Locate the cell with the specified text and output its [X, Y] center coordinate. 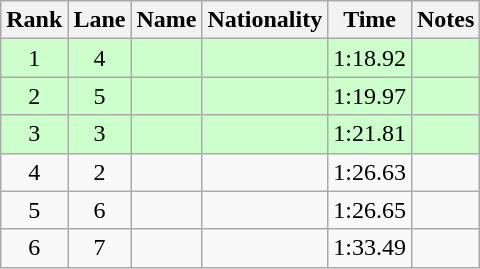
Time [370, 20]
1:21.81 [370, 134]
Rank [34, 20]
7 [100, 248]
Nationality [265, 20]
1:18.92 [370, 58]
Name [166, 20]
1:26.63 [370, 172]
1:19.97 [370, 96]
1:26.65 [370, 210]
1 [34, 58]
Notes [445, 20]
Lane [100, 20]
1:33.49 [370, 248]
